Determine the (X, Y) coordinate at the center of the cell enclosing the given text.  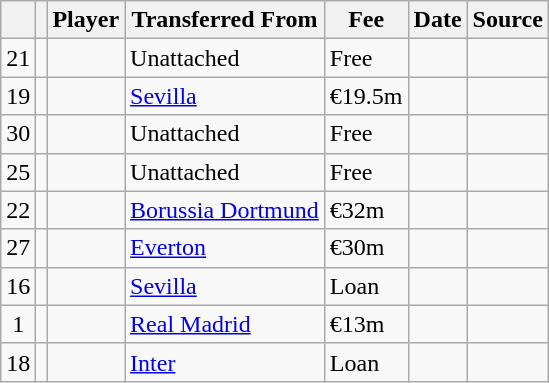
25 (18, 172)
Inter (225, 362)
€13m (366, 324)
27 (18, 248)
€32m (366, 210)
30 (18, 134)
16 (18, 286)
Fee (366, 20)
€19.5m (366, 96)
Date (438, 20)
Transferred From (225, 20)
Source (508, 20)
Everton (225, 248)
Player (86, 20)
Borussia Dortmund (225, 210)
22 (18, 210)
18 (18, 362)
1 (18, 324)
21 (18, 58)
19 (18, 96)
Real Madrid (225, 324)
€30m (366, 248)
